Return the (x, y) coordinate for the center point of the cell that contains the specified text.  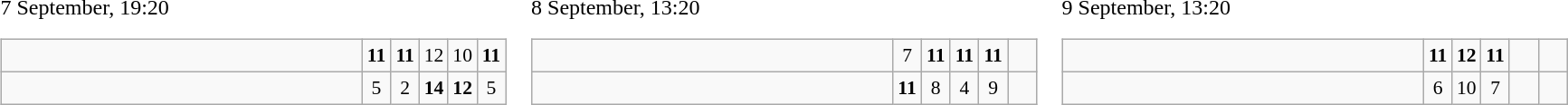
4 (965, 88)
6 (1438, 88)
9 (993, 88)
2 (405, 88)
14 (434, 88)
8 (936, 88)
